Return [x, y] of the center of cell containing provided text 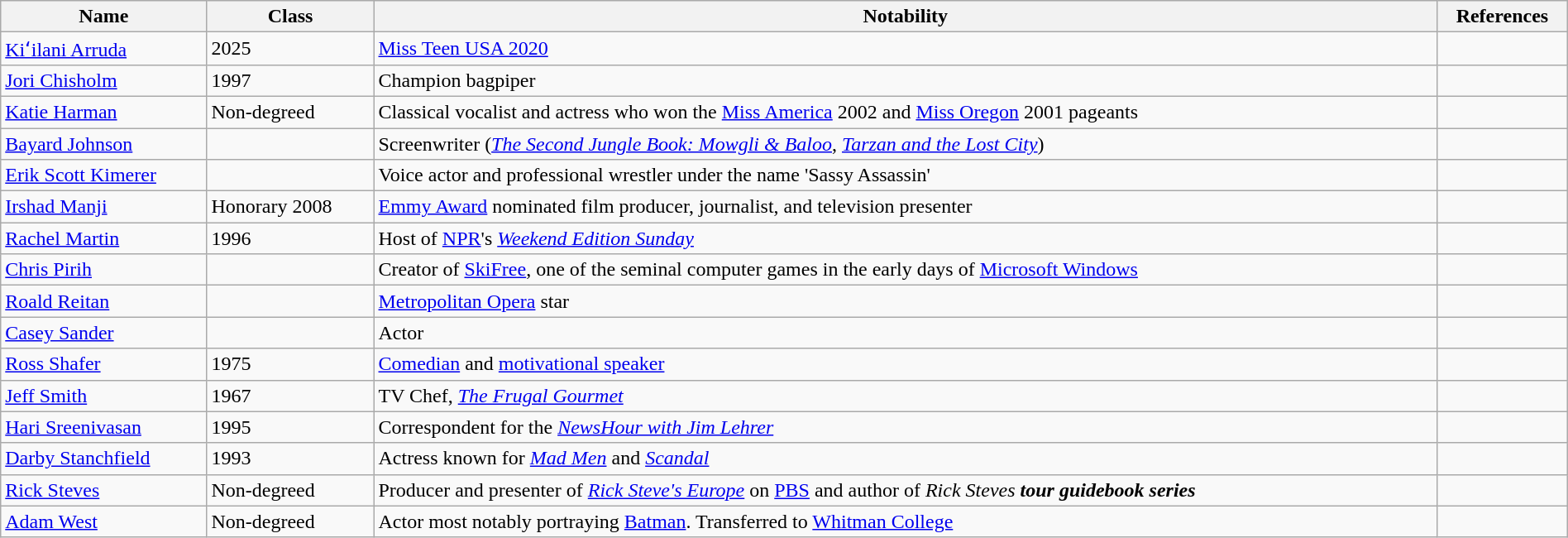
Chris Pirih [104, 270]
1993 [290, 459]
1996 [290, 238]
Comedian and motivational speaker [906, 364]
1967 [290, 396]
Class [290, 17]
Irshad Manji [104, 207]
Casey Sander [104, 333]
Champion bagpiper [906, 80]
1975 [290, 364]
Classical vocalist and actress who won the Miss America 2002 and Miss Oregon 2001 pageants [906, 112]
Actor most notably portraying Batman. Transferred to Whitman College [906, 521]
Kiʻilani Arruda [104, 49]
Bayard Johnson [104, 143]
Rachel Martin [104, 238]
Rick Steves [104, 490]
Screenwriter (The Second Jungle Book: Mowgli & Baloo, Tarzan and the Lost City) [906, 143]
References [1503, 17]
Notability [906, 17]
Jeff Smith [104, 396]
Emmy Award nominated film producer, journalist, and television presenter [906, 207]
1997 [290, 80]
1995 [290, 427]
Adam West [104, 521]
Actress known for Mad Men and Scandal [906, 459]
Honorary 2008 [290, 207]
2025 [290, 49]
Roald Reitan [104, 301]
Darby Stanchfield [104, 459]
Producer and presenter of Rick Steve's Europe on PBS and author of Rick Steves tour guidebook series [906, 490]
Erik Scott Kimerer [104, 175]
Metropolitan Opera star [906, 301]
Name [104, 17]
Katie Harman [104, 112]
Hari Sreenivasan [104, 427]
Creator of SkiFree, one of the seminal computer games in the early days of Microsoft Windows [906, 270]
Actor [906, 333]
Miss Teen USA 2020 [906, 49]
Ross Shafer [104, 364]
Correspondent for the NewsHour with Jim Lehrer [906, 427]
Host of NPR's Weekend Edition Sunday [906, 238]
Jori Chisholm [104, 80]
TV Chef, The Frugal Gourmet [906, 396]
Voice actor and professional wrestler under the name 'Sassy Assassin' [906, 175]
